Return the [x, y] coordinate for the center point of the cell that contains the specified text.  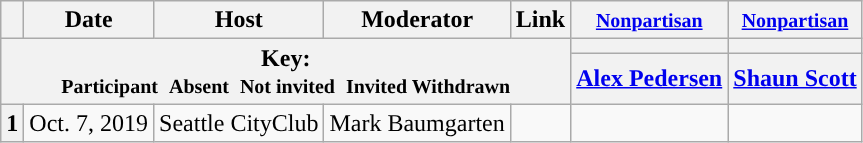
Moderator [417, 20]
Shaun Scott [795, 78]
Mark Baumgarten [417, 123]
Host [239, 20]
Date [89, 20]
1 [12, 123]
Oct. 7, 2019 [89, 123]
Alex Pedersen [650, 78]
Seattle CityClub [239, 123]
Link [540, 20]
Key: Participant Absent Not invited Invited Withdrawn [286, 72]
